Pinpoint the cell where the given text exists, returning its [x, y] midpoint coordinate. 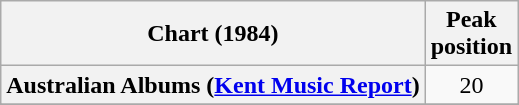
20 [471, 85]
Chart (1984) [213, 34]
Australian Albums (Kent Music Report) [213, 85]
Peakposition [471, 34]
